Scan for the cell matching the given text and deliver its (x, y) coordinate at center. 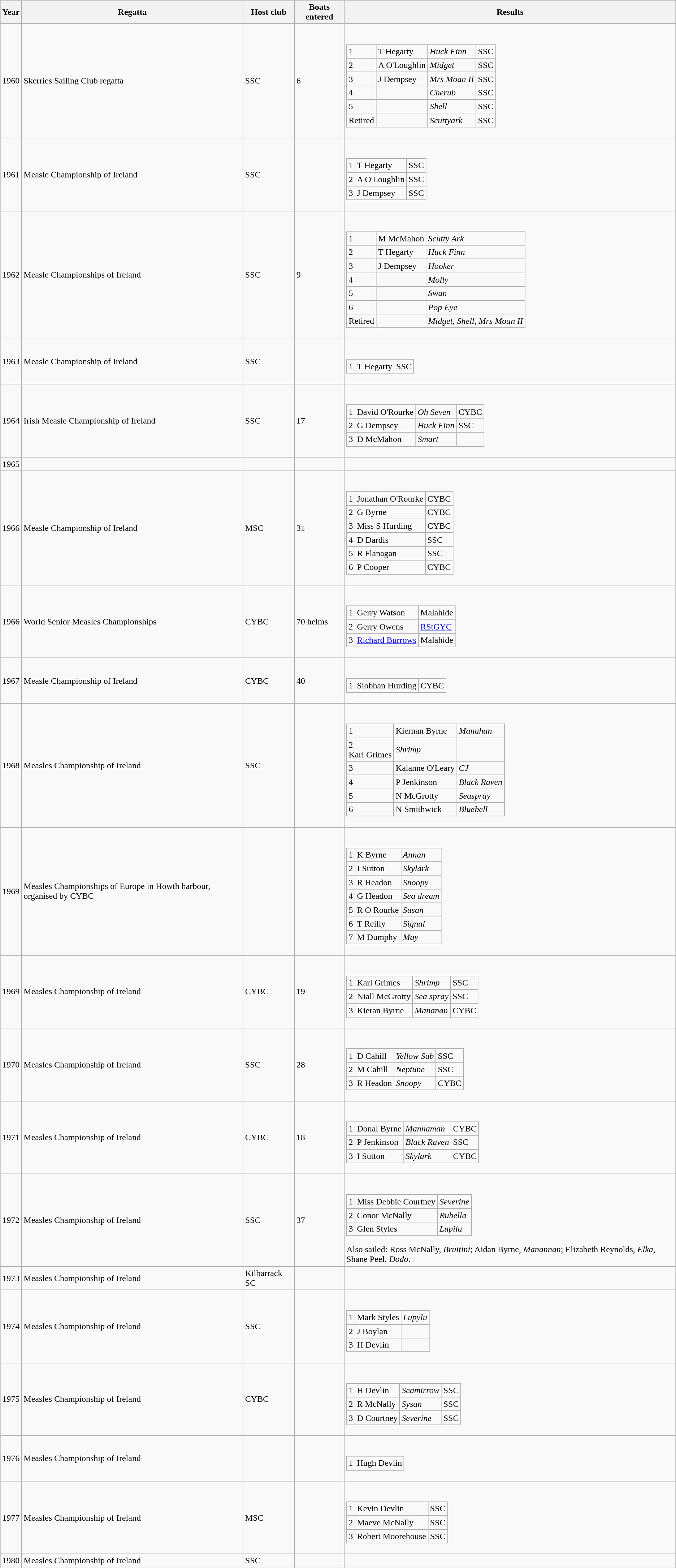
1 Jonathan O'Rourke CYBC 2 G Byrne CYBC 3 Miss S Hurding CYBC 4 D Dardis SSC 5 R Flanagan SSC 6 P Cooper CYBC (510, 528)
D Dardis (390, 540)
1970 (11, 1065)
K Byrne (378, 855)
Smart (436, 439)
1 K Byrne Annan 2 I Sutton Skylark 3 R Headon Snoopy 4 G Headon Sea dream 5 R O Rourke Susan 6 T Reilly Signal 7 M Dumphy May (510, 891)
Kevin Devlin (391, 1509)
1972 (11, 1220)
Miss S Hurding (390, 526)
P Cooper (390, 567)
Mannaman (427, 1129)
J Boylan (378, 1331)
1 Hugh Devlin (510, 1459)
17 (319, 421)
World Senior Measles Championships (132, 622)
Measle Championships of Ireland (132, 275)
Maeve McNally (391, 1522)
G Headon (378, 896)
Lupilu (454, 1229)
D Courtney (377, 1418)
Susan (421, 910)
RStGYC (437, 626)
1976 (11, 1459)
18 (319, 1138)
Conor McNally (396, 1215)
Hugh Devlin (380, 1463)
Mark Styles (378, 1318)
Jonathan O'Rourke (390, 498)
19 (319, 992)
Bluebell (481, 809)
G Byrne (390, 512)
Host club (269, 12)
1 T Hegarty SSC 2 A O'Loughlin SSC 3 J Dempsey SSC (510, 175)
Midget (452, 65)
N Smithwick (425, 809)
1 T Hegarty SSC (510, 362)
1974 (11, 1326)
Sea dream (421, 896)
1975 (11, 1399)
R Flanagan (390, 553)
1968 (11, 765)
Sysan (421, 1404)
R O Rourke (378, 910)
Scuttyark (452, 120)
Niall McGrotty (384, 997)
M McMahon (401, 239)
1961 (11, 175)
1973 (11, 1278)
2Karl Grimes (370, 749)
G Dempsey (385, 425)
1 M McMahon Scutty Ark 2 T Hegarty Huck Finn 3 J Dempsey Hooker 4 Molly 5 Swan 6 Pop Eye Retired Midget, Shell, Mrs Moan II (510, 275)
Seamirrow (421, 1390)
Siobhan Hurding (387, 686)
Gerry Watson (387, 613)
Oh Seven (436, 412)
Kiernan Byrne (425, 731)
Swan (476, 293)
1963 (11, 362)
Miss Debbie Courtney (396, 1202)
1 D Cahill Yellow Sub SSC 2 M Cahill Neptune SSC 3 R Headon Snoopy CYBC (510, 1065)
1 H Devlin Seamirrow SSC 2 R McNally Sysan SSC 3 D Courtney Severine SSC (510, 1399)
1 Siobhan Hurding CYBC (510, 681)
Shell (452, 106)
1 Karl Grimes Shrimp SSC 2 Niall McGrotty Sea spray SSC 3 Kieran Byrne Mananan CYBC (510, 992)
1964 (11, 421)
T Reilly (378, 924)
Gerry Owens (387, 626)
Robert Moorehouse (391, 1536)
40 (319, 681)
Cherub (452, 93)
May (421, 937)
Scutty Ark (476, 239)
D Cahill (374, 1056)
Irish Measle Championship of Ireland (132, 421)
Boats entered (319, 12)
7 (351, 937)
Pop Eye (476, 307)
Kilbarrack SC (269, 1278)
Regatta (132, 12)
M Dumphy (378, 937)
Molly (476, 280)
9 (319, 275)
Karl Grimes (384, 983)
Rubella (454, 1215)
Yellow Sub (415, 1056)
N McGrotty (425, 796)
1971 (11, 1138)
Neptune (415, 1069)
Sea spray (432, 997)
Results (510, 12)
Mananan (432, 1010)
Signal (421, 924)
1960 (11, 81)
CJ (481, 768)
David O'Rourke (385, 412)
1962 (11, 275)
D McMahon (385, 439)
1965 (11, 464)
Hooker (476, 266)
1 T Hegarty Huck Finn SSC 2 A O'Loughlin Midget SSC 3 J Dempsey Mrs Moan II SSC 4 Cherub SSC 5 Shell SSC Retired Scuttyark SSC (510, 81)
Richard Burrows (387, 640)
Lupylu (415, 1318)
Glen Styles (396, 1229)
1 Gerry Watson Malahide 2 Gerry Owens RStGYC 3 Richard Burrows Malahide (510, 622)
1 Donal Byrne Mannaman CYBC 2 P Jenkinson Black Raven SSC 3 I Sutton Skylark CYBC (510, 1138)
1 Mark Styles Lupylu 2 J Boylan 3 H Devlin (510, 1326)
Midget, Shell, Mrs Moan II (476, 321)
1 Kevin Devlin SSC 2 Maeve McNally SSC 3 Robert Moorehouse SSC (510, 1517)
1967 (11, 681)
37 (319, 1220)
Year (11, 12)
R McNally (377, 1404)
1977 (11, 1517)
Annan (421, 855)
Measles Championships of Europe in Howth harbour, organised by CYBC (132, 891)
Skerries Sailing Club regatta (132, 81)
M Cahill (374, 1069)
31 (319, 528)
Mrs Moan II (452, 79)
70 helms (319, 622)
Donal Byrne (379, 1129)
Seaspray (481, 796)
1 Kiernan Byrne Manahan 2Karl Grimes Shrimp 3 Kalanne O'Leary CJ 4 P Jenkinson Black Raven 5 N McGrotty Seaspray 6 N Smithwick Bluebell (510, 765)
Kieran Byrne (384, 1010)
1 David O'Rourke Oh Seven CYBC 2 G Dempsey Huck Finn SSC 3 D McMahon Smart (510, 421)
Manahan (481, 731)
1980 (11, 1561)
Kalanne O'Leary (425, 768)
28 (319, 1065)
